Detect which cell encompasses the target text, then output its [X, Y] center coordinate. 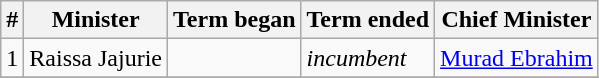
Chief Minister [517, 20]
Raissa Jajurie [96, 58]
incumbent [368, 58]
Term ended [368, 20]
Term began [235, 20]
# [12, 20]
Minister [96, 20]
Murad Ebrahim [517, 58]
1 [12, 58]
